Pinpoint the cell where the given text exists, returning its (X, Y) midpoint coordinate. 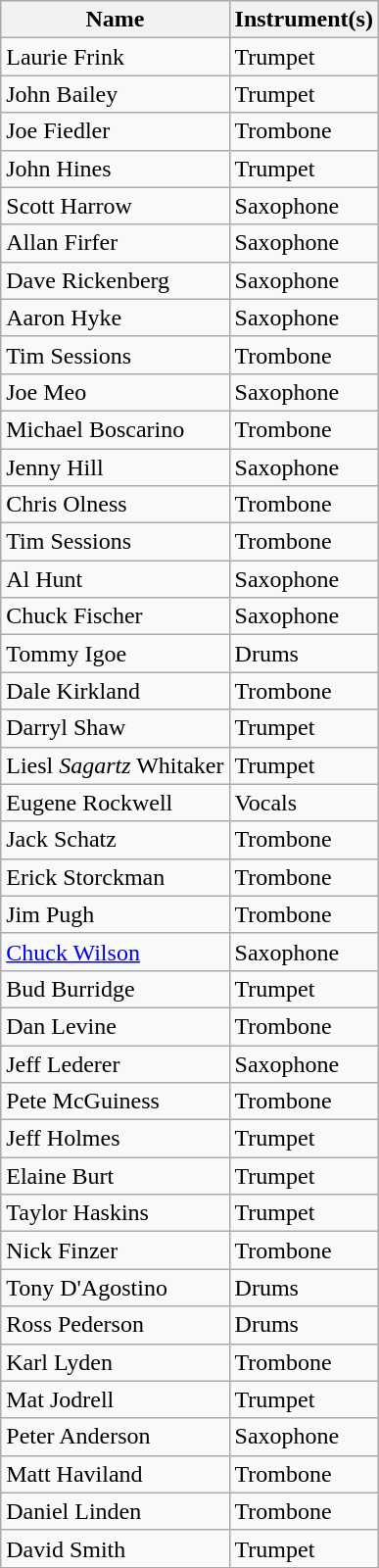
Jeff Lederer (116, 1063)
Dan Levine (116, 1026)
Vocals (304, 803)
Jack Schatz (116, 840)
Jenny Hill (116, 467)
Tony D'Agostino (116, 1288)
Michael Boscarino (116, 429)
Bud Burridge (116, 989)
Name (116, 20)
Chuck Fischer (116, 616)
Jim Pugh (116, 914)
Allan Firfer (116, 243)
Pete McGuiness (116, 1102)
John Bailey (116, 94)
Joe Meo (116, 392)
Taylor Haskins (116, 1213)
Nick Finzer (116, 1250)
Peter Anderson (116, 1437)
Darryl Shaw (116, 728)
Liesl Sagartz Whitaker (116, 765)
Jeff Holmes (116, 1139)
Erick Storckman (116, 877)
John Hines (116, 169)
Joe Fiedler (116, 131)
Eugene Rockwell (116, 803)
Chris Olness (116, 505)
Daniel Linden (116, 1511)
Al Hunt (116, 579)
Matt Haviland (116, 1474)
Dale Kirkland (116, 691)
Mat Jodrell (116, 1399)
Tommy Igoe (116, 654)
Laurie Frink (116, 57)
Karl Lyden (116, 1362)
Chuck Wilson (116, 952)
Elaine Burt (116, 1176)
Scott Harrow (116, 206)
David Smith (116, 1548)
Dave Rickenberg (116, 280)
Aaron Hyke (116, 318)
Instrument(s) (304, 20)
Ross Pederson (116, 1325)
